Search for the cell housing the specified text and yield its [x, y] center coordinate. 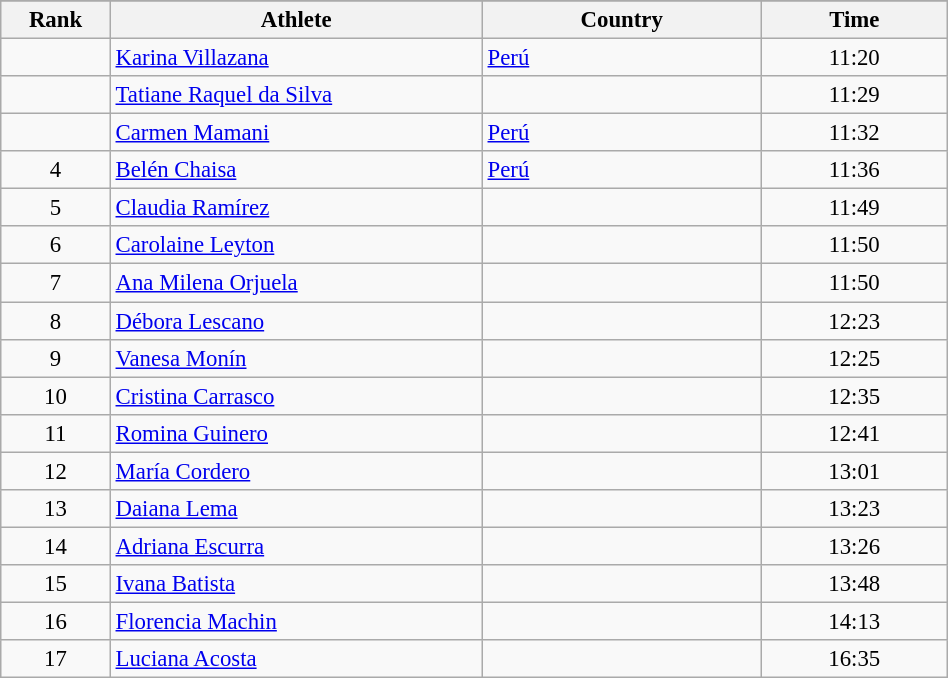
Adriana Escurra [296, 546]
Florencia Machin [296, 621]
5 [56, 208]
Ana Milena Orjuela [296, 283]
7 [56, 283]
Daiana Lema [296, 509]
Carolaine Leyton [296, 245]
6 [56, 245]
Belén Chaisa [296, 170]
Rank [56, 20]
12:25 [854, 358]
15 [56, 584]
12 [56, 471]
13:48 [854, 584]
9 [56, 358]
Tatiane Raquel da Silva [296, 95]
Time [854, 20]
14 [56, 546]
Romina Guinero [296, 433]
12:23 [854, 321]
11 [56, 433]
4 [56, 170]
11:20 [854, 58]
Ivana Batista [296, 584]
8 [56, 321]
16 [56, 621]
11:29 [854, 95]
13:26 [854, 546]
13:01 [854, 471]
11:49 [854, 208]
11:32 [854, 133]
13 [56, 509]
Karina Villazana [296, 58]
María Cordero [296, 471]
Country [622, 20]
Luciana Acosta [296, 659]
16:35 [854, 659]
Cristina Carrasco [296, 396]
Débora Lescano [296, 321]
14:13 [854, 621]
Vanesa Monín [296, 358]
11:36 [854, 170]
Claudia Ramírez [296, 208]
17 [56, 659]
12:41 [854, 433]
12:35 [854, 396]
10 [56, 396]
Athlete [296, 20]
13:23 [854, 509]
Carmen Mamani [296, 133]
